Detect which cell encompasses the target text, then output its (X, Y) center coordinate. 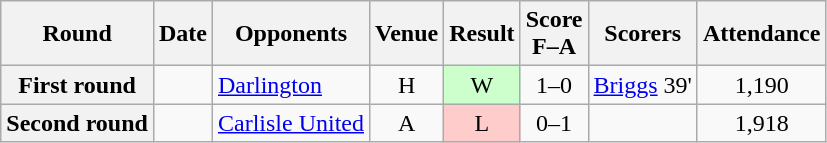
Darlington (290, 85)
Briggs 39' (642, 85)
Round (78, 34)
L (482, 123)
Venue (406, 34)
0–1 (554, 123)
First round (78, 85)
H (406, 85)
Opponents (290, 34)
Date (182, 34)
Carlisle United (290, 123)
1,918 (761, 123)
1–0 (554, 85)
Result (482, 34)
Attendance (761, 34)
A (406, 123)
Scorers (642, 34)
1,190 (761, 85)
W (482, 85)
ScoreF–A (554, 34)
Second round (78, 123)
